Provide the [X, Y] coordinate of the cell's center where the given text is located.  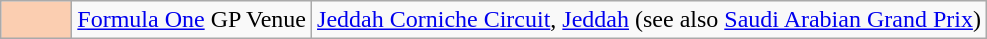
Formula One GP Venue [192, 20]
Jeddah Corniche Circuit, Jeddah (see also Saudi Arabian Grand Prix) [650, 20]
